Output the (x, y) coordinate of the center of the cell containing the given text.  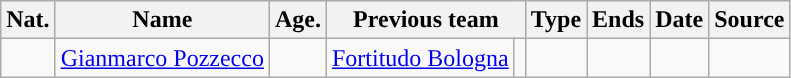
Gianmarco Pozzecco (162, 58)
Type (556, 20)
Date (680, 20)
Source (750, 20)
Fortitudo Bologna (420, 58)
Nat. (28, 20)
Ends (618, 20)
Age. (298, 20)
Previous team (426, 20)
Name (162, 20)
